Detect which cell encompasses the target text, then output its (x, y) center coordinate. 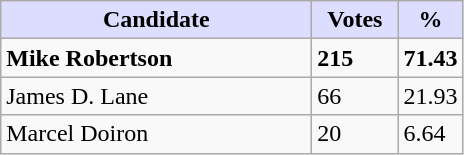
71.43 (430, 58)
21.93 (430, 96)
20 (355, 134)
James D. Lane (156, 96)
% (430, 20)
6.64 (430, 134)
215 (355, 58)
Mike Robertson (156, 58)
Marcel Doiron (156, 134)
Votes (355, 20)
66 (355, 96)
Candidate (156, 20)
